Output the (x, y) coordinate of the center of the cell containing the given text.  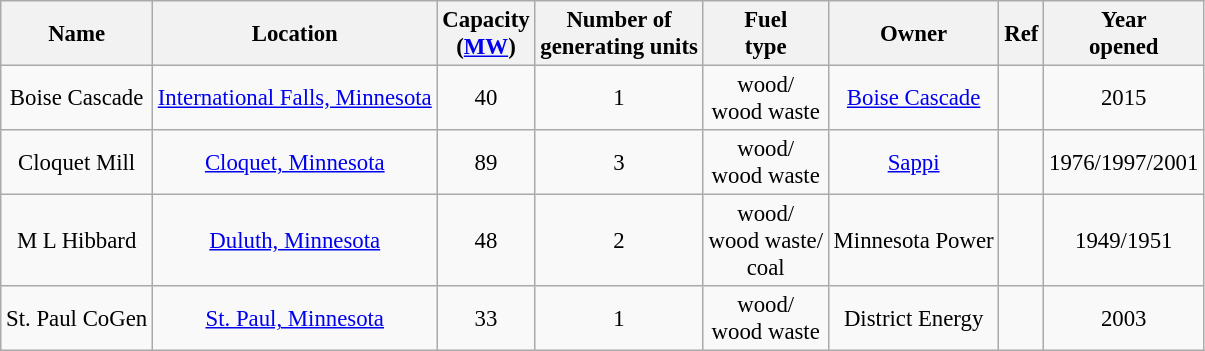
Owner (914, 34)
St. Paul CoGen (77, 318)
Capacity(MW) (486, 34)
2 (619, 241)
M L Hibbard (77, 241)
1976/1997/2001 (1124, 162)
Yearopened (1124, 34)
Location (294, 34)
1949/1951 (1124, 241)
International Falls, Minnesota (294, 98)
Minnesota Power (914, 241)
Number of generating units (619, 34)
3 (619, 162)
St. Paul, Minnesota (294, 318)
Sappi (914, 162)
Ref (1022, 34)
Cloquet Mill (77, 162)
Duluth, Minnesota (294, 241)
District Energy (914, 318)
89 (486, 162)
2015 (1124, 98)
2003 (1124, 318)
33 (486, 318)
48 (486, 241)
Fueltype (766, 34)
40 (486, 98)
Cloquet, Minnesota (294, 162)
Name (77, 34)
wood/wood waste/coal (766, 241)
